Return the [x, y] coordinate for the center point of the cell that contains the specified text.  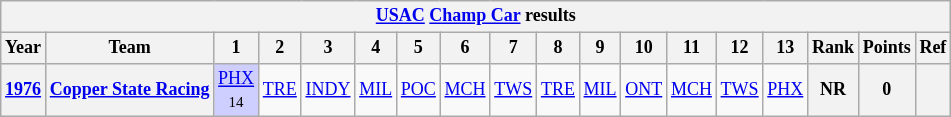
PHX [786, 90]
5 [418, 48]
NR [834, 90]
Points [886, 48]
2 [280, 48]
POC [418, 90]
Ref [933, 48]
PHX14 [236, 90]
USAC Champ Car results [476, 16]
3 [328, 48]
1976 [24, 90]
6 [465, 48]
11 [692, 48]
12 [740, 48]
4 [376, 48]
9 [600, 48]
INDY [328, 90]
Copper State Racing [129, 90]
ONT [644, 90]
13 [786, 48]
7 [514, 48]
1 [236, 48]
Team [129, 48]
8 [558, 48]
0 [886, 90]
Year [24, 48]
10 [644, 48]
Rank [834, 48]
